Return the (x, y) coordinate for the center point of the cell that contains the specified text.  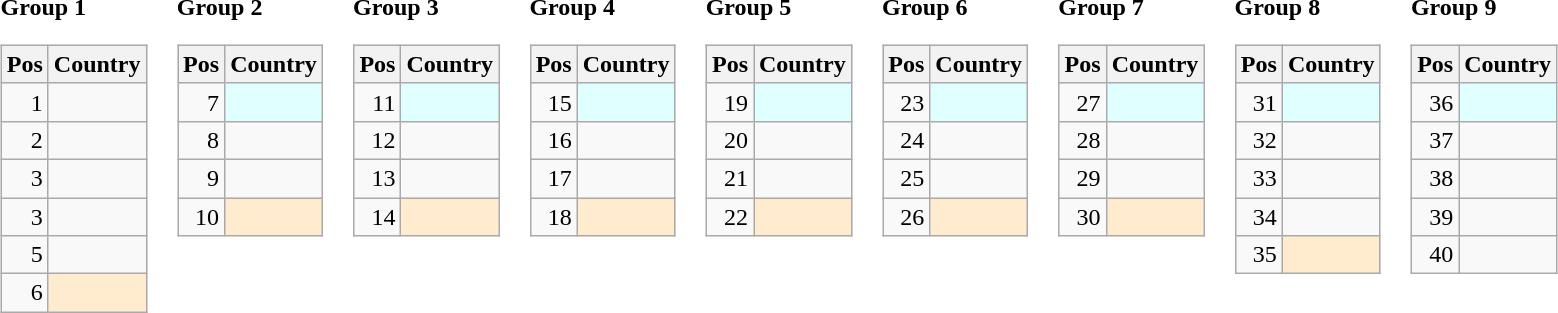
18 (554, 217)
13 (378, 178)
12 (378, 140)
10 (202, 217)
35 (1258, 255)
27 (1082, 102)
36 (1436, 102)
29 (1082, 178)
31 (1258, 102)
23 (906, 102)
30 (1082, 217)
8 (202, 140)
25 (906, 178)
20 (730, 140)
2 (24, 140)
14 (378, 217)
15 (554, 102)
11 (378, 102)
32 (1258, 140)
37 (1436, 140)
6 (24, 293)
1 (24, 102)
16 (554, 140)
39 (1436, 217)
34 (1258, 217)
26 (906, 217)
22 (730, 217)
17 (554, 178)
38 (1436, 178)
40 (1436, 255)
21 (730, 178)
9 (202, 178)
28 (1082, 140)
24 (906, 140)
5 (24, 255)
19 (730, 102)
33 (1258, 178)
7 (202, 102)
